From the cell containing the given text, extract its center point as [x, y] coordinate. 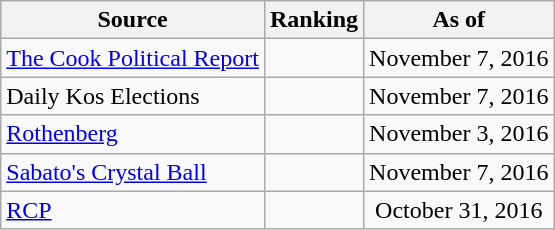
As of [459, 20]
Ranking [314, 20]
October 31, 2016 [459, 210]
Source [133, 20]
The Cook Political Report [133, 58]
RCP [133, 210]
Daily Kos Elections [133, 96]
November 3, 2016 [459, 134]
Rothenberg [133, 134]
Sabato's Crystal Ball [133, 172]
